Find where the given text appears and provide that cell's center as (X, Y) coordinate. 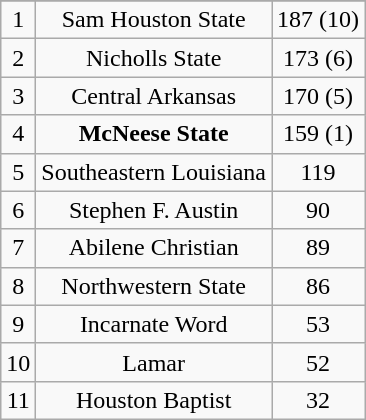
187 (10) (318, 20)
170 (5) (318, 96)
5 (18, 172)
Northwestern State (154, 286)
9 (18, 324)
Southeastern Louisiana (154, 172)
86 (318, 286)
11 (18, 400)
Houston Baptist (154, 400)
8 (18, 286)
119 (318, 172)
7 (18, 248)
4 (18, 134)
10 (18, 362)
Abilene Christian (154, 248)
53 (318, 324)
1 (18, 20)
52 (318, 362)
159 (1) (318, 134)
2 (18, 58)
Lamar (154, 362)
3 (18, 96)
Incarnate Word (154, 324)
90 (318, 210)
173 (6) (318, 58)
6 (18, 210)
Stephen F. Austin (154, 210)
McNeese State (154, 134)
89 (318, 248)
Sam Houston State (154, 20)
Nicholls State (154, 58)
Central Arkansas (154, 96)
32 (318, 400)
